Provide the (X, Y) coordinate of the cell's center where the given text is located.  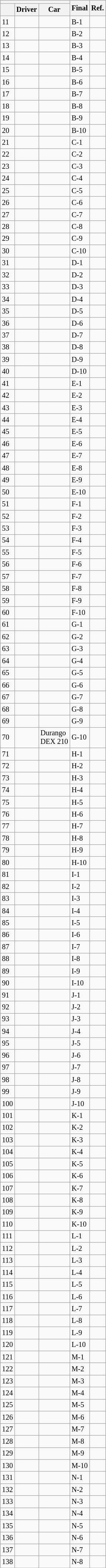
H-1 (80, 754)
99 (7, 1091)
94 (7, 1031)
115 (7, 1285)
46 (7, 444)
F-2 (80, 516)
13 (7, 46)
60 (7, 613)
123 (7, 1381)
D-9 (80, 359)
G-7 (80, 697)
H-7 (80, 826)
L-10 (80, 1345)
92 (7, 1007)
H-5 (80, 802)
16 (7, 82)
G-10 (80, 737)
35 (7, 311)
21 (7, 142)
J-8 (80, 1080)
45 (7, 432)
105 (7, 1164)
69 (7, 721)
42 (7, 396)
C-9 (80, 239)
20 (7, 130)
126 (7, 1417)
91 (7, 995)
133 (7, 1502)
I-7 (80, 947)
B-9 (80, 118)
D-8 (80, 347)
L-1 (80, 1236)
J-10 (80, 1104)
117 (7, 1309)
100 (7, 1104)
101 (7, 1116)
I-1 (80, 875)
111 (7, 1236)
D-7 (80, 335)
M-7 (80, 1429)
127 (7, 1429)
113 (7, 1261)
J-3 (80, 1019)
37 (7, 335)
I-10 (80, 983)
112 (7, 1248)
F-9 (80, 601)
25 (7, 191)
102 (7, 1128)
55 (7, 553)
79 (7, 850)
H-6 (80, 814)
K-1 (80, 1116)
138 (7, 1562)
81 (7, 875)
32 (7, 275)
I-6 (80, 935)
N-1 (80, 1477)
87 (7, 947)
K-4 (80, 1152)
K-9 (80, 1212)
D-6 (80, 323)
82 (7, 886)
M-1 (80, 1357)
124 (7, 1393)
C-3 (80, 167)
G-1 (80, 625)
41 (7, 383)
Ref. (98, 8)
50 (7, 492)
22 (7, 154)
M-9 (80, 1453)
M-5 (80, 1405)
77 (7, 826)
106 (7, 1176)
136 (7, 1538)
95 (7, 1043)
J-2 (80, 1007)
F-1 (80, 504)
M-2 (80, 1369)
66 (7, 685)
F-6 (80, 564)
M-4 (80, 1393)
J-1 (80, 995)
C-1 (80, 142)
27 (7, 215)
128 (7, 1441)
B-4 (80, 58)
49 (7, 480)
C-10 (80, 251)
E-2 (80, 396)
63 (7, 649)
59 (7, 601)
N-8 (80, 1562)
D-1 (80, 263)
E-8 (80, 468)
L-8 (80, 1321)
K-2 (80, 1128)
132 (7, 1490)
K-6 (80, 1176)
L-3 (80, 1261)
M-8 (80, 1441)
L-2 (80, 1248)
L-7 (80, 1309)
29 (7, 239)
L-9 (80, 1333)
118 (7, 1321)
40 (7, 372)
62 (7, 637)
135 (7, 1526)
N-4 (80, 1514)
G-6 (80, 685)
F-3 (80, 528)
80 (7, 862)
58 (7, 589)
70 (7, 737)
L-6 (80, 1297)
J-9 (80, 1091)
72 (7, 766)
E-6 (80, 444)
N-3 (80, 1502)
114 (7, 1272)
D-2 (80, 275)
67 (7, 697)
89 (7, 971)
H-3 (80, 778)
C-7 (80, 215)
103 (7, 1140)
19 (7, 118)
116 (7, 1297)
54 (7, 540)
Durango DEX 210 (54, 737)
134 (7, 1514)
56 (7, 564)
119 (7, 1333)
B-8 (80, 106)
98 (7, 1080)
33 (7, 287)
109 (7, 1212)
G-9 (80, 721)
48 (7, 468)
B-5 (80, 70)
17 (7, 94)
D-4 (80, 299)
125 (7, 1405)
78 (7, 838)
104 (7, 1152)
61 (7, 625)
K-3 (80, 1140)
C-6 (80, 202)
L-5 (80, 1285)
K-8 (80, 1200)
M-10 (80, 1466)
B-10 (80, 130)
28 (7, 227)
12 (7, 34)
N-7 (80, 1550)
F-10 (80, 613)
I-2 (80, 886)
I-3 (80, 899)
47 (7, 456)
H-2 (80, 766)
L-4 (80, 1272)
131 (7, 1477)
83 (7, 899)
30 (7, 251)
39 (7, 359)
N-5 (80, 1526)
E-7 (80, 456)
F-5 (80, 553)
130 (7, 1466)
18 (7, 106)
G-8 (80, 709)
121 (7, 1357)
129 (7, 1453)
C-8 (80, 227)
M-3 (80, 1381)
G-2 (80, 637)
I-8 (80, 959)
31 (7, 263)
57 (7, 577)
N-6 (80, 1538)
I-5 (80, 923)
F-8 (80, 589)
C-4 (80, 178)
E-9 (80, 480)
I-4 (80, 911)
E-3 (80, 408)
D-5 (80, 311)
G-4 (80, 661)
K-5 (80, 1164)
120 (7, 1345)
J-4 (80, 1031)
Car (54, 10)
43 (7, 408)
Final (80, 8)
H-9 (80, 850)
11 (7, 22)
23 (7, 167)
53 (7, 528)
B-2 (80, 34)
74 (7, 790)
107 (7, 1188)
15 (7, 70)
B-1 (80, 22)
J-6 (80, 1055)
86 (7, 935)
G-3 (80, 649)
84 (7, 911)
73 (7, 778)
E-4 (80, 420)
D-10 (80, 372)
I-9 (80, 971)
14 (7, 58)
75 (7, 802)
N-2 (80, 1490)
76 (7, 814)
36 (7, 323)
H-4 (80, 790)
24 (7, 178)
K-7 (80, 1188)
M-6 (80, 1417)
64 (7, 661)
122 (7, 1369)
110 (7, 1224)
137 (7, 1550)
B-6 (80, 82)
B-3 (80, 46)
B-7 (80, 94)
C-5 (80, 191)
88 (7, 959)
51 (7, 504)
F-7 (80, 577)
93 (7, 1019)
C-2 (80, 154)
F-4 (80, 540)
34 (7, 299)
97 (7, 1067)
85 (7, 923)
96 (7, 1055)
D-3 (80, 287)
90 (7, 983)
71 (7, 754)
68 (7, 709)
65 (7, 673)
J-5 (80, 1043)
H-8 (80, 838)
E-1 (80, 383)
J-7 (80, 1067)
E-5 (80, 432)
Driver (26, 10)
E-10 (80, 492)
G-5 (80, 673)
44 (7, 420)
52 (7, 516)
26 (7, 202)
K-10 (80, 1224)
38 (7, 347)
H-10 (80, 862)
108 (7, 1200)
